For the text-containing cell, return its midpoint in [X, Y] coordinate format. 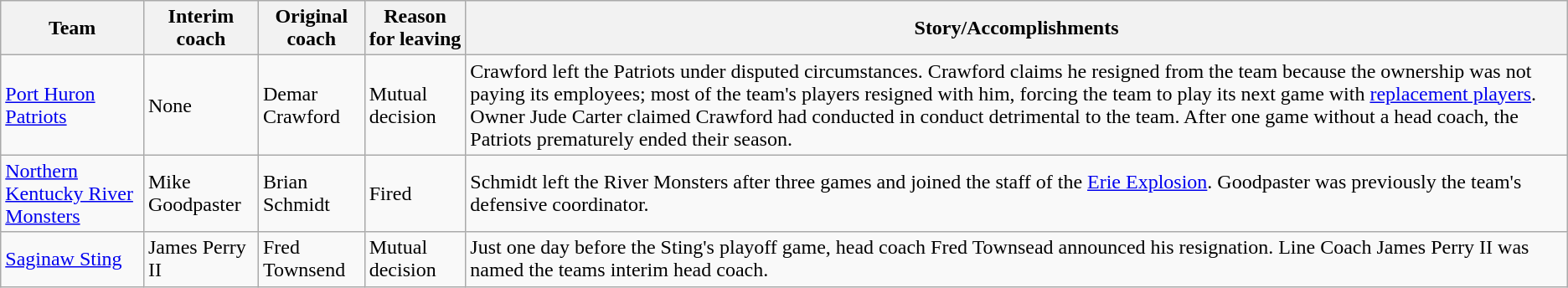
Story/Accomplishments [1017, 28]
Port Huron Patriots [72, 105]
Northern Kentucky River Monsters [72, 193]
Saginaw Sting [72, 260]
Mike Goodpaster [201, 193]
Team [72, 28]
Brian Schmidt [312, 193]
Fred Townsend [312, 260]
Reason for leaving [415, 28]
Original coach [312, 28]
None [201, 105]
Demar Crawford [312, 105]
Interim coach [201, 28]
James Perry II [201, 260]
Fired [415, 193]
